Determine the (x, y) coordinate at the center of the cell enclosing the given text.  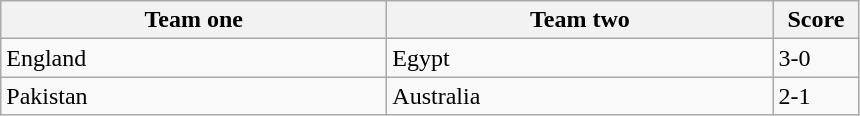
3-0 (816, 58)
England (194, 58)
Pakistan (194, 96)
Team two (580, 20)
Score (816, 20)
2-1 (816, 96)
Egypt (580, 58)
Australia (580, 96)
Team one (194, 20)
